Provide the [X, Y] coordinate of the cell's center where the given text is located.  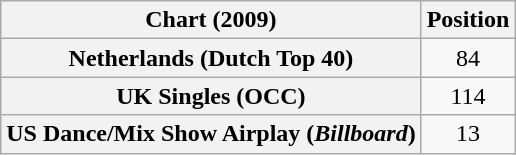
114 [468, 96]
84 [468, 58]
Netherlands (Dutch Top 40) [211, 58]
UK Singles (OCC) [211, 96]
Chart (2009) [211, 20]
US Dance/Mix Show Airplay (Billboard) [211, 134]
Position [468, 20]
13 [468, 134]
